Locate the cell with the specified text and output its [x, y] center coordinate. 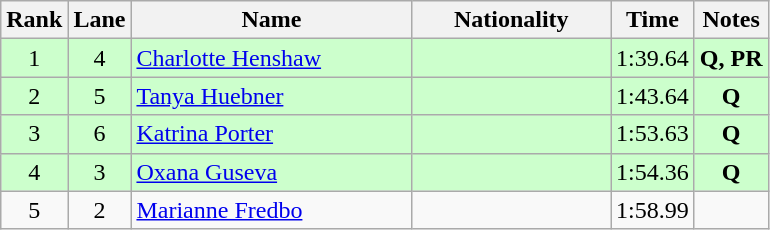
Nationality [512, 20]
Katrina Porter [272, 134]
1:43.64 [653, 96]
Oxana Guseva [272, 172]
Time [653, 20]
1:53.63 [653, 134]
Marianne Fredbo [272, 210]
Name [272, 20]
1:39.64 [653, 58]
Rank [34, 20]
1 [34, 58]
1:54.36 [653, 172]
Q, PR [731, 58]
Charlotte Henshaw [272, 58]
Notes [731, 20]
Lane [100, 20]
1:58.99 [653, 210]
Tanya Huebner [272, 96]
6 [100, 134]
